From the cell containing the given text, extract its center point as [X, Y] coordinate. 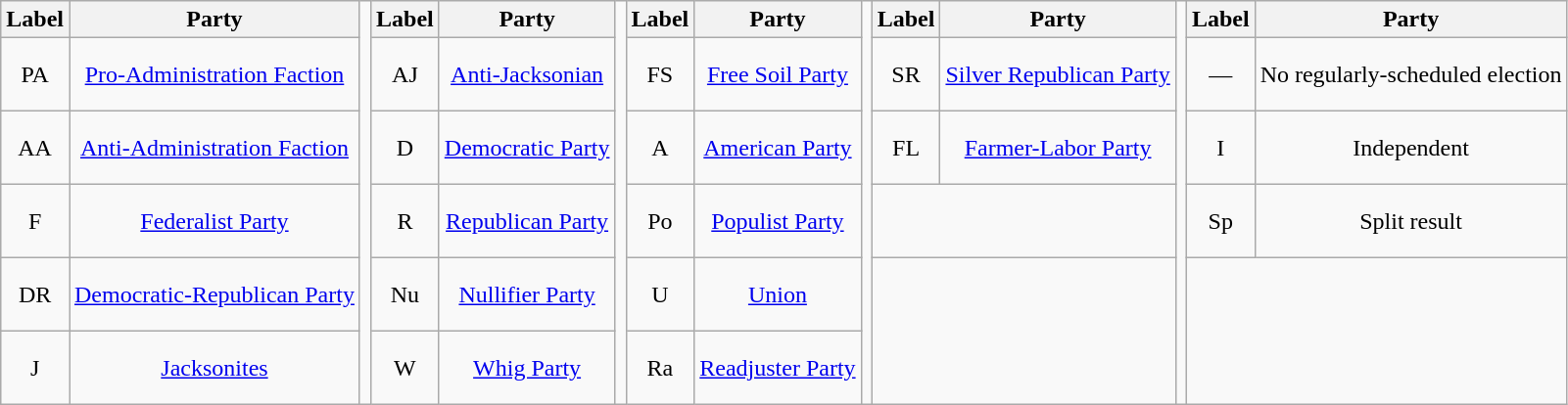
Independent [1410, 149]
Sp [1220, 221]
Pro-Administration Faction [214, 74]
Whig Party [527, 368]
Anti-Jacksonian [527, 74]
D [405, 149]
— [1220, 74]
Split result [1410, 221]
Populist Party [778, 221]
AJ [405, 74]
PA [35, 74]
W [405, 368]
U [660, 295]
R [405, 221]
Silver Republican Party [1058, 74]
American Party [778, 149]
AA [35, 149]
Union [778, 295]
Federalist Party [214, 221]
Jacksonites [214, 368]
Ra [660, 368]
Republican Party [527, 221]
SR [906, 74]
FS [660, 74]
Anti-Administration Faction [214, 149]
F [35, 221]
J [35, 368]
A [660, 149]
Po [660, 221]
DR [35, 295]
FL [906, 149]
Nullifier Party [527, 295]
Readjuster Party [778, 368]
Democratic Party [527, 149]
Democratic-Republican Party [214, 295]
Nu [405, 295]
I [1220, 149]
Free Soil Party [778, 74]
No regularly-scheduled election [1410, 74]
Farmer-Labor Party [1058, 149]
